Return the (x, y) coordinate for the center point of the cell that contains the specified text.  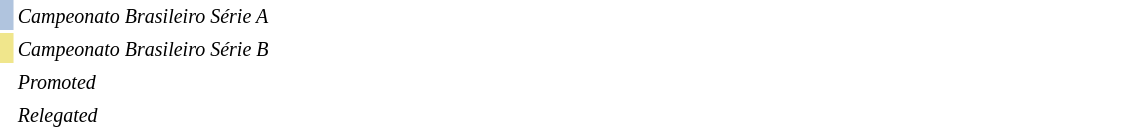
Promoted (574, 81)
Campeonato Brasileiro Série B (574, 48)
Campeonato Brasileiro Série A (574, 15)
